Provide the (X, Y) coordinate of the cell's center where the given text is located.  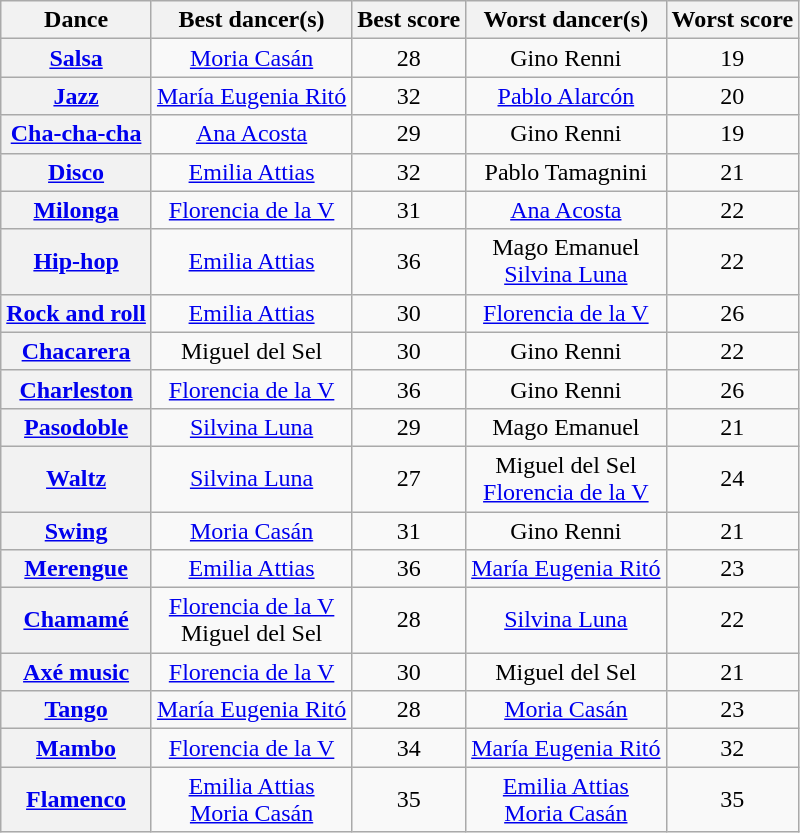
Chamamé (76, 620)
Hip-hop (76, 262)
Cha-cha-cha (76, 134)
Charleston (76, 389)
24 (732, 478)
Merengue (76, 569)
Mambo (76, 748)
Worst score (732, 20)
Pablo Tamagnini (566, 172)
Best score (409, 20)
Salsa (76, 58)
Axé music (76, 672)
Mago Emanuel (566, 427)
Pablo Alarcón (566, 96)
Dance (76, 20)
Mago EmanuelSilvina Luna (566, 262)
Flamenco (76, 800)
Disco (76, 172)
Waltz (76, 478)
Miguel del SelFlorencia de la V (566, 478)
Jazz (76, 96)
Worst dancer(s) (566, 20)
Best dancer(s) (251, 20)
Florencia de la VMiguel del Sel (251, 620)
20 (732, 96)
Tango (76, 710)
Swing (76, 531)
34 (409, 748)
Pasodoble (76, 427)
27 (409, 478)
Rock and roll (76, 313)
Chacarera (76, 351)
Milonga (76, 210)
